Output the [x, y] coordinate of the center of the cell containing the given text.  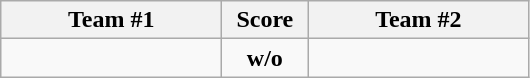
Score [265, 20]
w/o [265, 58]
Team #1 [112, 20]
Team #2 [418, 20]
